Find where the given text appears and provide that cell's center as (x, y) coordinate. 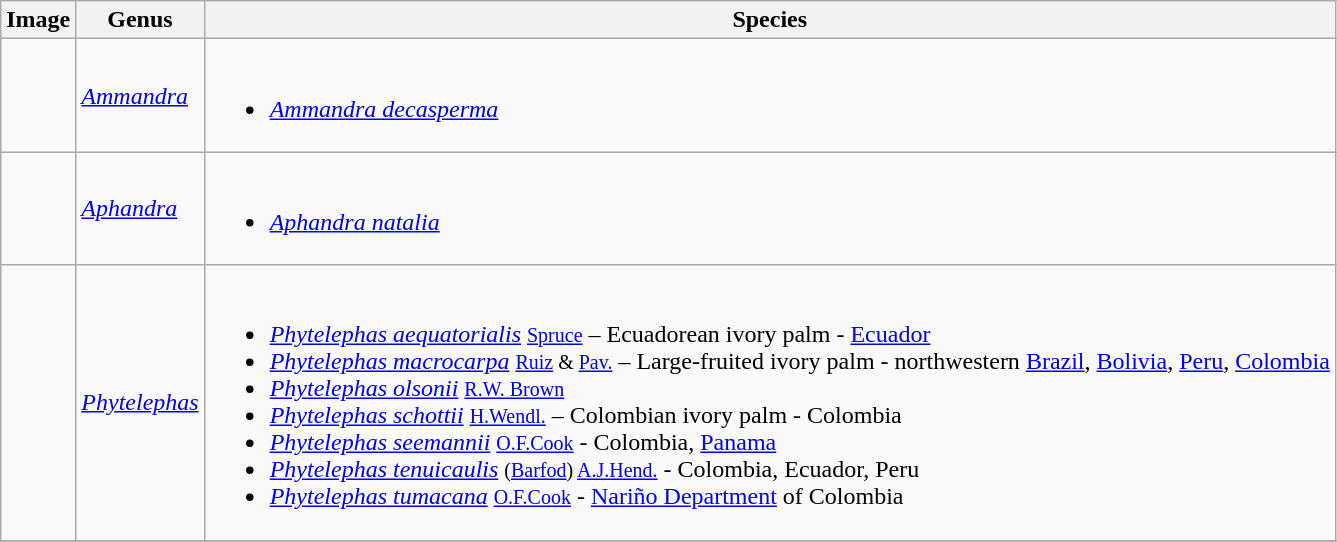
Species (770, 20)
Phytelephas (140, 402)
Image (38, 20)
Ammandra decasperma (770, 96)
Aphandra natalia (770, 208)
Aphandra (140, 208)
Ammandra (140, 96)
Genus (140, 20)
